Locate the cell with the specified text and output its [X, Y] center coordinate. 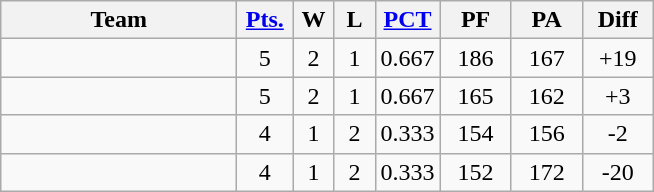
L [354, 20]
+3 [618, 96]
154 [476, 134]
172 [546, 172]
PF [476, 20]
Team [119, 20]
167 [546, 58]
Pts. [265, 20]
152 [476, 172]
162 [546, 96]
PCT [408, 20]
Diff [618, 20]
-20 [618, 172]
156 [546, 134]
165 [476, 96]
-2 [618, 134]
PA [546, 20]
186 [476, 58]
W [314, 20]
+19 [618, 58]
